Pinpoint the cell where the given text exists, returning its [x, y] midpoint coordinate. 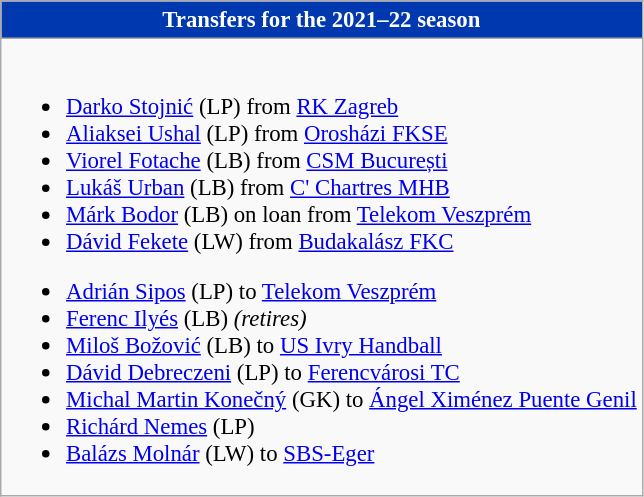
Transfers for the 2021–22 season [322, 20]
